From the cell containing the given text, extract its center point as [X, Y] coordinate. 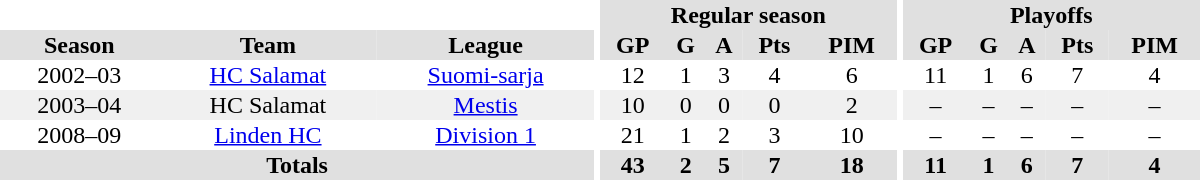
Totals [297, 165]
2002–03 [80, 75]
21 [633, 135]
Team [268, 45]
18 [852, 165]
Suomi-sarja [486, 75]
League [486, 45]
Linden HC [268, 135]
Regular season [748, 15]
2003–04 [80, 105]
5 [724, 165]
Division 1 [486, 135]
2008–09 [80, 135]
Season [80, 45]
12 [633, 75]
Playoffs [1051, 15]
Mestis [486, 105]
43 [633, 165]
